Identify which cell holds the provided text, then report its (x, y) central coordinate. 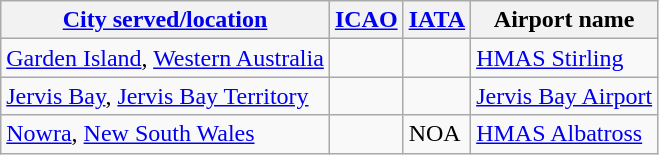
ICAO (366, 20)
Garden Island, Western Australia (166, 58)
NOA (437, 134)
HMAS Stirling (564, 58)
HMAS Albatross (564, 134)
Airport name (564, 20)
City served/location (166, 20)
IATA (437, 20)
Jervis Bay Airport (564, 96)
Jervis Bay, Jervis Bay Territory (166, 96)
Nowra, New South Wales (166, 134)
